Pinpoint the cell where the given text exists, returning its (X, Y) midpoint coordinate. 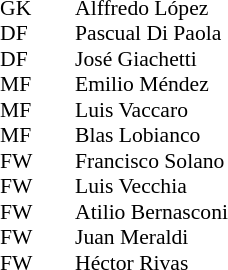
Juan Meraldi (152, 237)
Pascual Di Paola (152, 33)
Emilio Méndez (152, 85)
Luis Vecchia (152, 187)
Francisco Solano (152, 161)
Luis Vaccaro (152, 110)
Blas Lobianco (152, 135)
José Giachetti (152, 59)
Atilio Bernasconi (152, 212)
